Determine the (x, y) coordinate at the center of the cell enclosing the given text.  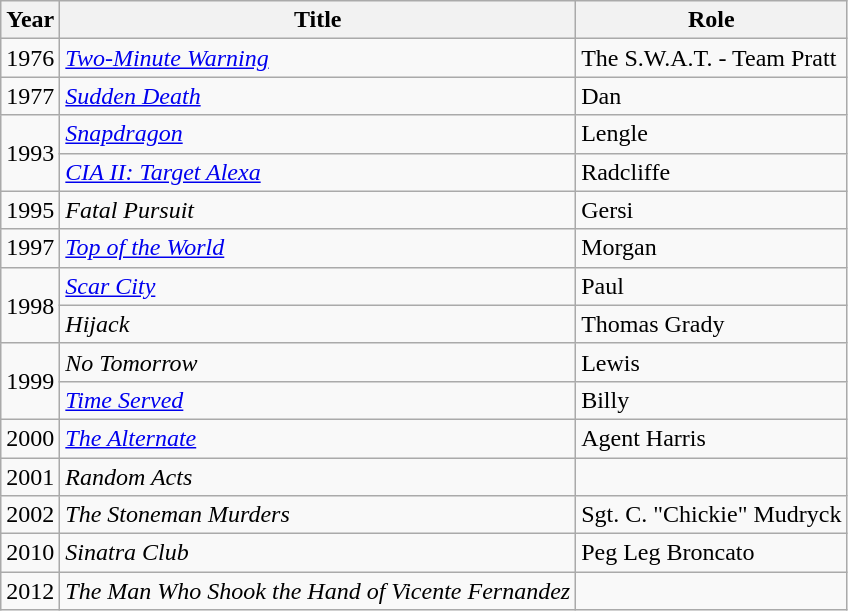
Dan (712, 96)
Radcliffe (712, 172)
The S.W.A.T. - Team Pratt (712, 58)
Two-Minute Warning (318, 58)
1998 (30, 305)
Morgan (712, 248)
Snapdragon (318, 134)
2012 (30, 591)
Fatal Pursuit (318, 210)
CIA II: Target Alexa (318, 172)
2000 (30, 438)
Random Acts (318, 477)
Gersi (712, 210)
The Alternate (318, 438)
Scar City (318, 286)
1995 (30, 210)
1977 (30, 96)
Time Served (318, 400)
1999 (30, 381)
Agent Harris (712, 438)
1976 (30, 58)
Title (318, 20)
Year (30, 20)
Billy (712, 400)
The Stoneman Murders (318, 515)
The Man Who Shook the Hand of Vicente Fernandez (318, 591)
2001 (30, 477)
Sgt. C. "Chickie" Mudryck (712, 515)
2010 (30, 553)
1997 (30, 248)
Role (712, 20)
Lewis (712, 362)
Thomas Grady (712, 324)
Top of the World (318, 248)
Lengle (712, 134)
Hijack (318, 324)
2002 (30, 515)
Sinatra Club (318, 553)
No Tomorrow (318, 362)
Sudden Death (318, 96)
1993 (30, 153)
Paul (712, 286)
Peg Leg Broncato (712, 553)
